Return (X, Y) of the center of cell containing provided text 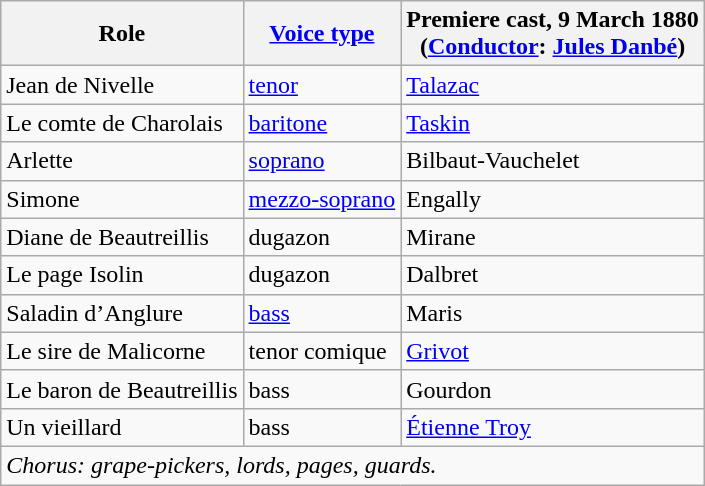
tenor (322, 85)
Voice type (322, 34)
Étienne Troy (553, 427)
Role (122, 34)
Talazac (553, 85)
tenor comique (322, 351)
Diane de Beautreillis (122, 237)
Saladin d’Anglure (122, 313)
baritone (322, 123)
Le comte de Charolais (122, 123)
mezzo-soprano (322, 199)
Le baron de Beautreillis (122, 389)
Chorus: grape-pickers, lords, pages, guards. (353, 465)
Un vieillard (122, 427)
Le page Isolin (122, 275)
Gourdon (553, 389)
Premiere cast, 9 March 1880(Conductor: Jules Danbé) (553, 34)
Taskin (553, 123)
Mirane (553, 237)
Arlette (122, 161)
Maris (553, 313)
soprano (322, 161)
Engally (553, 199)
Simone (122, 199)
Le sire de Malicorne (122, 351)
Bilbaut-Vauchelet (553, 161)
Grivot (553, 351)
Dalbret (553, 275)
Jean de Nivelle (122, 85)
